For the text-containing cell, return its midpoint in [x, y] coordinate format. 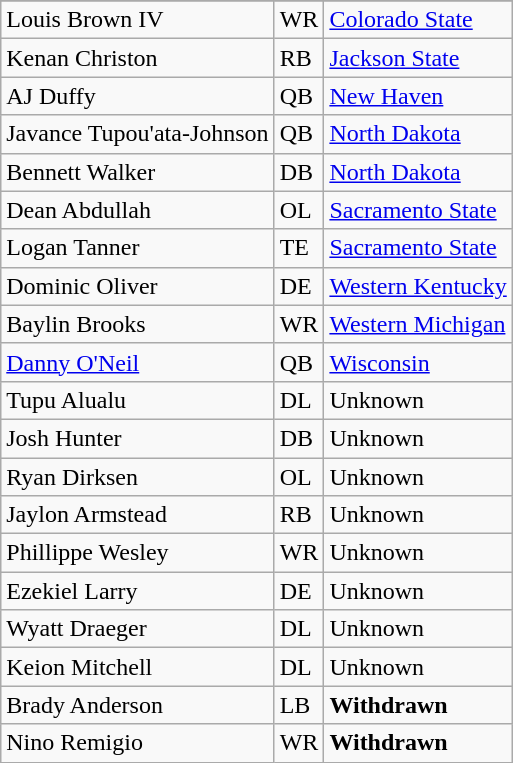
Dean Abdullah [138, 210]
Bennett Walker [138, 172]
Ryan Dirksen [138, 477]
Nino Remigio [138, 743]
Baylin Brooks [138, 324]
Javance Tupou'ata-Johnson [138, 134]
LB [299, 705]
Jaylon Armstead [138, 515]
Tupu Alualu [138, 400]
Danny O'Neil [138, 362]
Josh Hunter [138, 438]
Keion Mitchell [138, 667]
Logan Tanner [138, 248]
Ezekiel Larry [138, 591]
AJ Duffy [138, 96]
Phillippe Wesley [138, 553]
Colorado State [418, 20]
Kenan Christon [138, 58]
Brady Anderson [138, 705]
Dominic Oliver [138, 286]
TE [299, 248]
Western Michigan [418, 324]
Jackson State [418, 58]
Wyatt Draeger [138, 629]
Western Kentucky [418, 286]
Wisconsin [418, 362]
New Haven [418, 96]
Louis Brown IV [138, 20]
